Extract the (x, y) coordinate from the center of the cell holding the provided text.  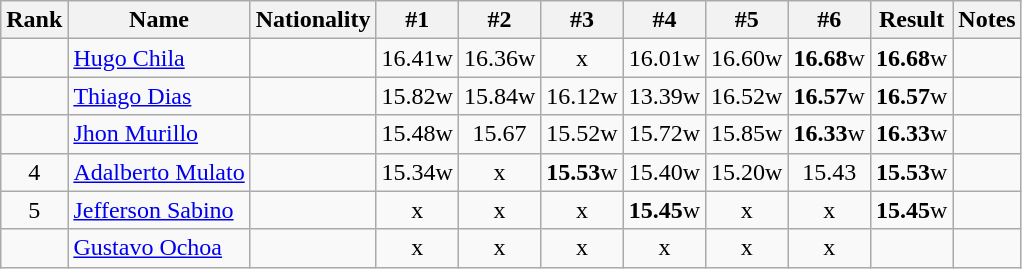
15.85w (747, 134)
15.67 (499, 134)
#2 (499, 20)
Rank (34, 20)
13.39w (664, 96)
15.48w (417, 134)
5 (34, 210)
Thiago Dias (159, 96)
16.01w (664, 58)
#5 (747, 20)
16.36w (499, 58)
Gustavo Ochoa (159, 248)
Notes (987, 20)
16.60w (747, 58)
Result (911, 20)
15.82w (417, 96)
16.41w (417, 58)
16.52w (747, 96)
15.84w (499, 96)
Jhon Murillo (159, 134)
16.12w (582, 96)
4 (34, 172)
15.34w (417, 172)
#3 (582, 20)
15.40w (664, 172)
Adalberto Mulato (159, 172)
#1 (417, 20)
#6 (829, 20)
Hugo Chila (159, 58)
15.52w (582, 134)
Name (159, 20)
Nationality (313, 20)
15.20w (747, 172)
15.43 (829, 172)
#4 (664, 20)
Jefferson Sabino (159, 210)
15.72w (664, 134)
